Extract the [x, y] coordinate from the center of the cell holding the provided text.  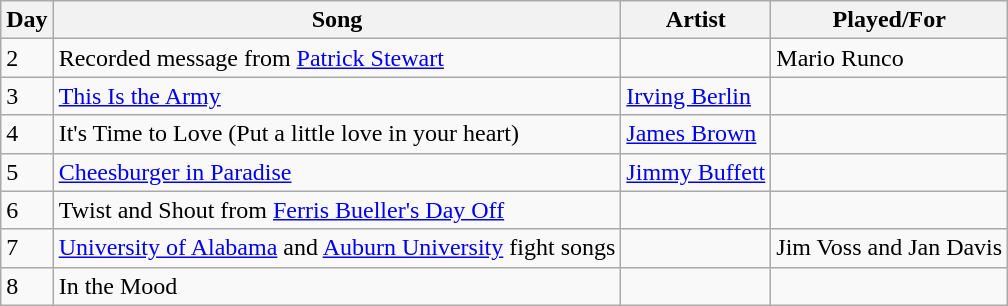
Cheesburger in Paradise [337, 172]
This Is the Army [337, 96]
Artist [696, 20]
4 [27, 134]
Song [337, 20]
6 [27, 210]
7 [27, 248]
In the Mood [337, 286]
It's Time to Love (Put a little love in your heart) [337, 134]
3 [27, 96]
2 [27, 58]
8 [27, 286]
James Brown [696, 134]
Played/For [890, 20]
Irving Berlin [696, 96]
5 [27, 172]
Day [27, 20]
Jimmy Buffett [696, 172]
Recorded message from Patrick Stewart [337, 58]
Mario Runco [890, 58]
Twist and Shout from Ferris Bueller's Day Off [337, 210]
University of Alabama and Auburn University fight songs [337, 248]
Jim Voss and Jan Davis [890, 248]
